From the cell containing the given text, extract its center point as [x, y] coordinate. 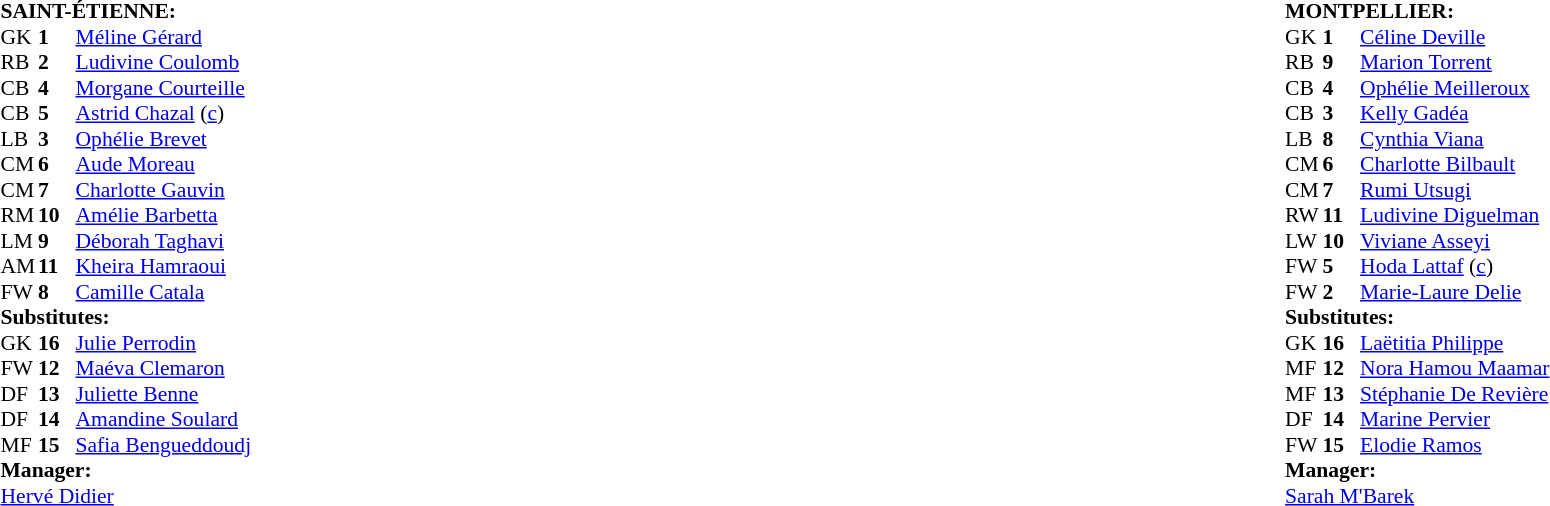
Hoda Lattaf (c) [1454, 267]
LM [19, 241]
Ophélie Meilleroux [1454, 88]
Maéva Clemaron [164, 369]
Viviane Asseyi [1454, 241]
Céline Deville [1454, 37]
Ophélie Brevet [164, 139]
AM [19, 267]
Marion Torrent [1454, 63]
Amélie Barbetta [164, 215]
Laëtitia Philippe [1454, 343]
Charlotte Bilbault [1454, 165]
Elodie Ramos [1454, 445]
Camille Catala [164, 292]
Kheira Hamraoui [164, 267]
Méline Gérard [164, 37]
Astrid Chazal (c) [164, 113]
Marie-Laure Delie [1454, 292]
Morgane Courteille [164, 88]
Kelly Gadéa [1454, 113]
Ludivine Coulomb [164, 63]
Charlotte Gauvin [164, 190]
Safia Bengueddoudj [164, 445]
Nora Hamou Maamar [1454, 369]
RW [1304, 215]
Cynthia Viana [1454, 139]
LW [1304, 241]
Stéphanie De Revière [1454, 394]
Marine Pervier [1454, 419]
Julie Perrodin [164, 343]
Amandine Soulard [164, 419]
Aude Moreau [164, 165]
Déborah Taghavi [164, 241]
RM [19, 215]
Juliette Benne [164, 394]
Rumi Utsugi [1454, 190]
Ludivine Diguelman [1454, 215]
